Capture the cell that displays the provided text and extract its [X, Y] central coordinate. 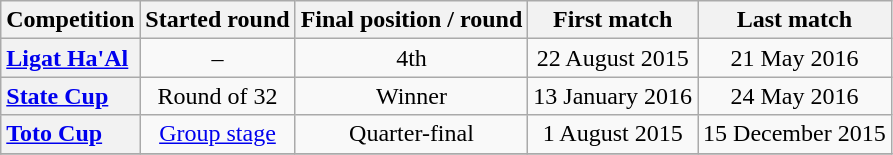
13 January 2016 [613, 96]
22 August 2015 [613, 58]
Round of 32 [218, 96]
Toto Cup [70, 134]
State Cup [70, 96]
Ligat Ha'Al [70, 58]
1 August 2015 [613, 134]
– [218, 58]
Group stage [218, 134]
4th [412, 58]
Competition [70, 20]
Final position / round [412, 20]
21 May 2016 [795, 58]
First match [613, 20]
24 May 2016 [795, 96]
Quarter-final [412, 134]
Winner [412, 96]
Last match [795, 20]
Started round [218, 20]
15 December 2015 [795, 134]
